Extract the (x, y) coordinate from the center of the cell holding the provided text.  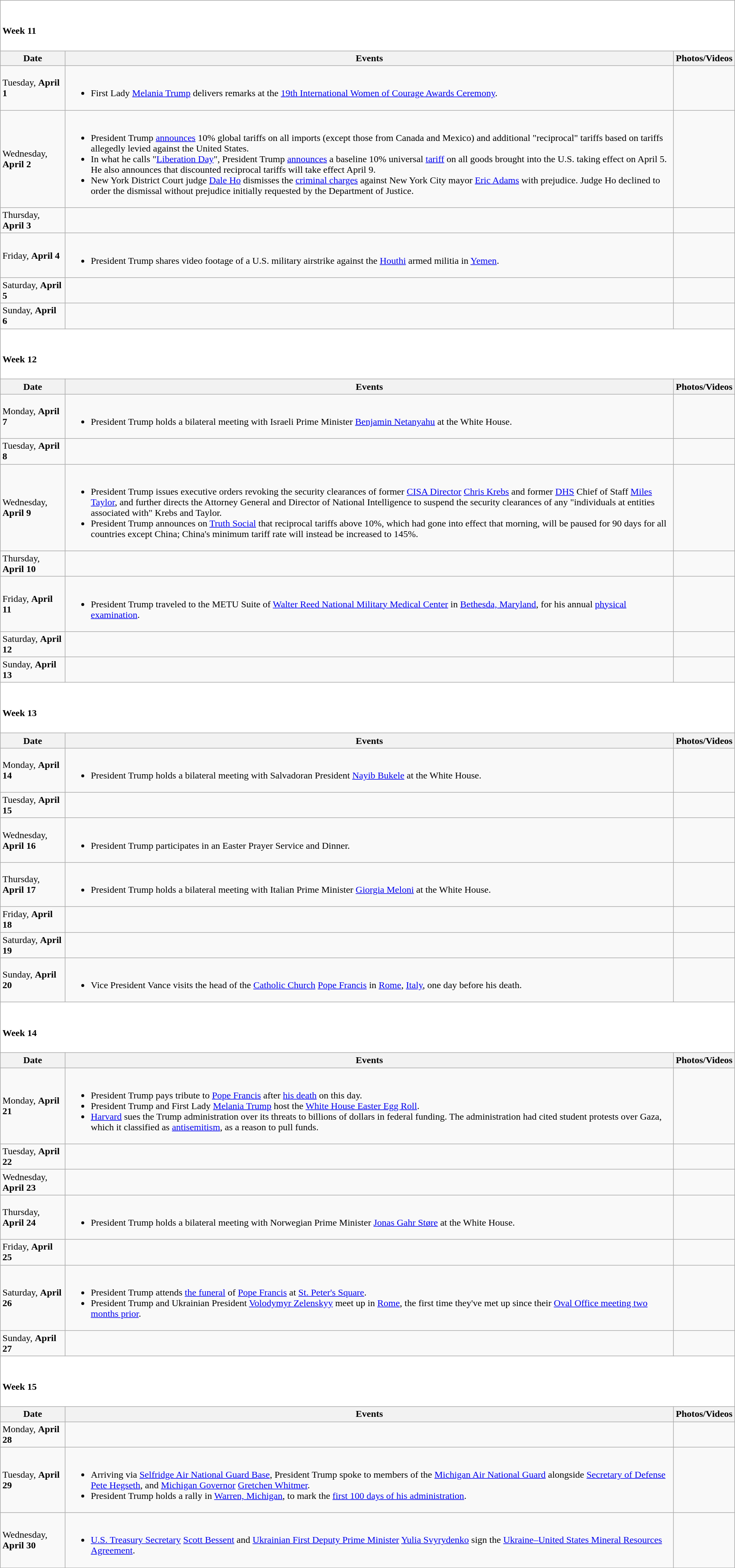
President Trump shares video footage of a U.S. military airstrike against the Houthi armed militia in Yemen. (369, 255)
Friday, April 25 (33, 1252)
Friday, April 4 (33, 255)
Week 11 (367, 26)
Week 14 (367, 1028)
Saturday, April 19 (33, 945)
President Trump holds a bilateral meeting with Italian Prime Minister Giorgia Meloni at the White House. (369, 885)
Wednesday, April 16 (33, 840)
Thursday, April 24 (33, 1217)
Wednesday, April 2 (33, 159)
Tuesday, April 22 (33, 1157)
Sunday, April 20 (33, 980)
Thursday, April 3 (33, 221)
Saturday, April 5 (33, 291)
Monday, April 7 (33, 416)
Thursday, April 17 (33, 885)
First Lady Melania Trump delivers remarks at the 19th International Women of Courage Awards Ceremony. (369, 88)
Saturday, April 26 (33, 1298)
Thursday, April 10 (33, 564)
Wednesday, April 23 (33, 1182)
Tuesday, April 15 (33, 805)
President Trump holds a bilateral meeting with Salvadoran President Nayib Bukele at the White House. (369, 770)
Monday, April 14 (33, 770)
Tuesday, April 8 (33, 451)
Wednesday, April 9 (33, 507)
Tuesday, April 29 (33, 1480)
Sunday, April 13 (33, 670)
Monday, April 21 (33, 1106)
Sunday, April 6 (33, 316)
Week 13 (367, 707)
Week 15 (367, 1381)
Vice President Vance visits the head of the Catholic Church Pope Francis in Rome, Italy, one day before his death. (369, 980)
Friday, April 11 (33, 604)
Wednesday, April 30 (33, 1540)
Friday, April 18 (33, 919)
President Trump holds a bilateral meeting with Israeli Prime Minister Benjamin Netanyahu at the White House. (369, 416)
Monday, April 28 (33, 1435)
Tuesday, April 1 (33, 88)
Saturday, April 12 (33, 644)
Sunday, April 27 (33, 1343)
Week 12 (367, 354)
President Trump holds a bilateral meeting with Norwegian Prime Minister Jonas Gahr Støre at the White House. (369, 1217)
President Trump participates in an Easter Prayer Service and Dinner. (369, 840)
